Return the (X, Y) coordinate for the center point of the cell that contains the specified text.  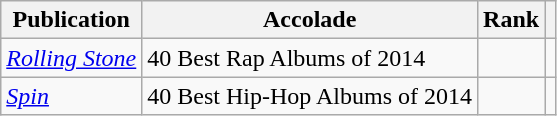
Rolling Stone (72, 58)
Spin (72, 96)
Rank (512, 20)
40 Best Rap Albums of 2014 (310, 58)
Accolade (310, 20)
Publication (72, 20)
40 Best Hip-Hop Albums of 2014 (310, 96)
